From the cell containing the given text, extract its center point as [X, Y] coordinate. 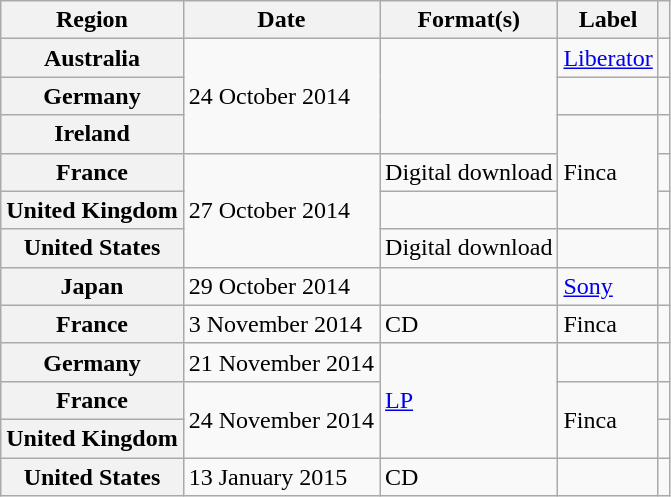
Format(s) [469, 20]
Sony [608, 286]
LP [469, 400]
24 October 2014 [281, 96]
Date [281, 20]
3 November 2014 [281, 324]
27 October 2014 [281, 210]
Region [92, 20]
Ireland [92, 134]
Japan [92, 286]
24 November 2014 [281, 419]
Liberator [608, 58]
Australia [92, 58]
29 October 2014 [281, 286]
21 November 2014 [281, 362]
13 January 2015 [281, 477]
Label [608, 20]
